Output the (X, Y) coordinate of the center of the cell containing the given text.  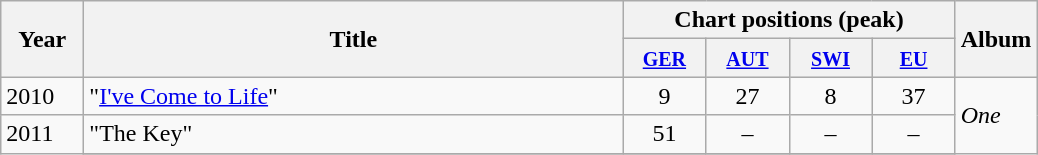
Chart positions (peak) (789, 20)
9 (664, 96)
37 (914, 96)
Year (42, 39)
27 (748, 96)
"The Key" (354, 134)
EU (914, 58)
8 (830, 96)
"I've Come to Life" (354, 96)
Album (996, 39)
51 (664, 134)
SWI (830, 58)
GER (664, 58)
Title (354, 39)
2010 (42, 96)
One (996, 115)
2011 (42, 134)
AUT (748, 58)
